Capture the cell that displays the provided text and extract its (x, y) central coordinate. 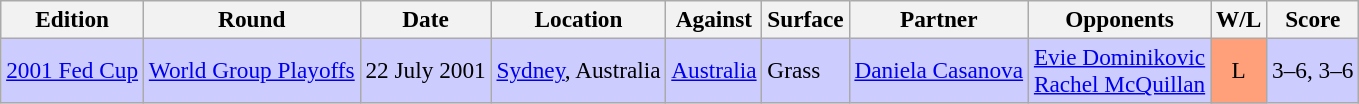
Edition (72, 19)
L (1239, 70)
World Group Playoffs (252, 70)
Opponents (1119, 19)
Against (714, 19)
3–6, 3–6 (1313, 70)
Surface (806, 19)
Daniela Casanova (938, 70)
2001 Fed Cup (72, 70)
Sydney, Australia (578, 70)
Partner (938, 19)
Date (426, 19)
Round (252, 19)
W/L (1239, 19)
Score (1313, 19)
Grass (806, 70)
Location (578, 19)
Australia (714, 70)
22 July 2001 (426, 70)
Evie Dominikovic Rachel McQuillan (1119, 70)
